Scan for the cell matching the given text and deliver its [X, Y] coordinate at center. 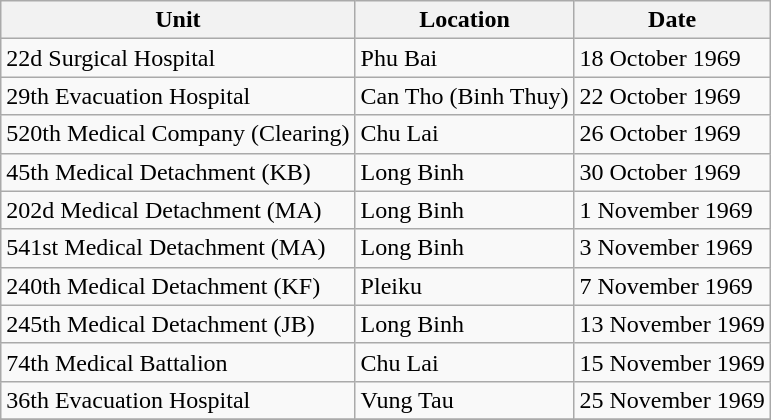
520th Medical Company (Clearing) [178, 134]
1 November 1969 [672, 210]
22 October 1969 [672, 96]
Date [672, 20]
18 October 1969 [672, 58]
74th Medical Battalion [178, 362]
541st Medical Detachment (MA) [178, 248]
30 October 1969 [672, 172]
13 November 1969 [672, 324]
Vung Tau [464, 400]
29th Evacuation Hospital [178, 96]
Pleiku [464, 286]
Can Tho (Binh Thuy) [464, 96]
3 November 1969 [672, 248]
26 October 1969 [672, 134]
245th Medical Detachment (JB) [178, 324]
7 November 1969 [672, 286]
22d Surgical Hospital [178, 58]
Unit [178, 20]
Phu Bai [464, 58]
15 November 1969 [672, 362]
36th Evacuation Hospital [178, 400]
25 November 1969 [672, 400]
202d Medical Detachment (MA) [178, 210]
Location [464, 20]
240th Medical Detachment (KF) [178, 286]
45th Medical Detachment (KB) [178, 172]
